Scan for the cell matching the given text and deliver its (x, y) coordinate at center. 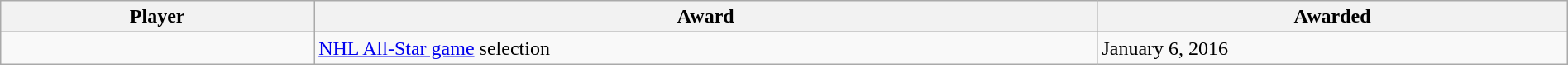
Award (706, 17)
January 6, 2016 (1332, 48)
Awarded (1332, 17)
Player (157, 17)
NHL All-Star game selection (706, 48)
